Find where the given text appears and provide that cell's center as [X, Y] coordinate. 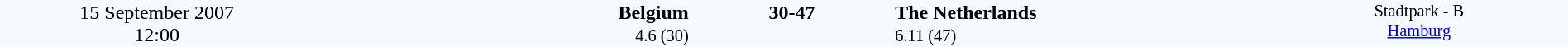
Belgium [501, 12]
6.11 (47) [1082, 36]
4.6 (30) [501, 36]
The Netherlands [1082, 12]
30-47 [791, 12]
15 September 200712:00 [157, 23]
Stadtpark - B Hamburg [1419, 23]
